Provide the [x, y] coordinate of the cell's center where the given text is located.  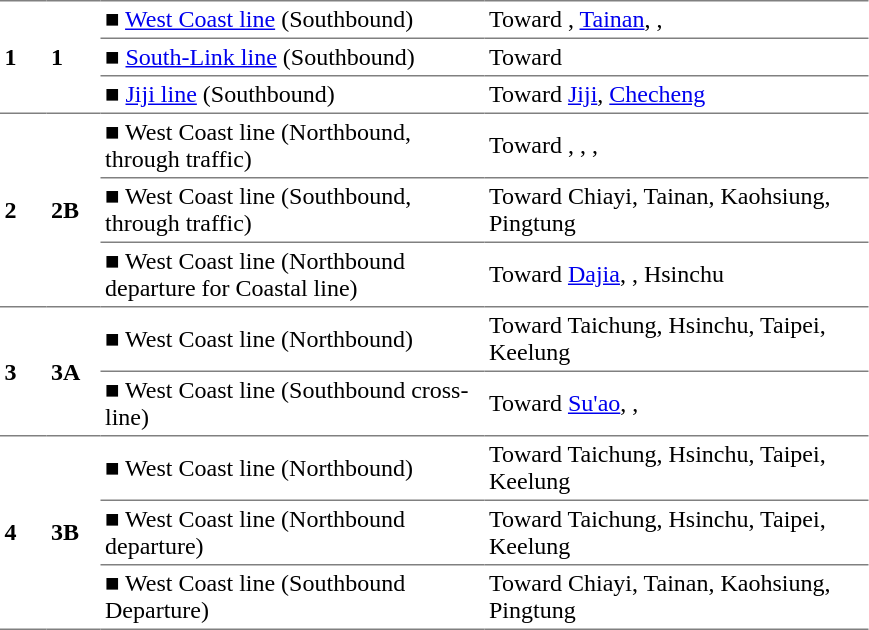
4 [23, 533]
3A [73, 372]
2B [73, 211]
■ West Coast line (Northbound departure for Coastal line) [292, 275]
Toward , Tainan, , [676, 20]
■ South-Link line (Southbound) [292, 58]
Toward Dajia, , Hsinchu [676, 275]
■ Jiji line (Southbound) [292, 95]
■ West Coast line (Northbound departure) [292, 533]
■ West Coast line (Northbound, through traffic) [292, 146]
Toward , , , [676, 146]
2 [23, 211]
Toward Su'ao, , [676, 404]
■ West Coast line (Southbound) [292, 20]
■ West Coast line (Southbound cross-line) [292, 404]
3B [73, 533]
Toward Jiji, Checheng [676, 95]
■ West Coast line (Southbound, through traffic) [292, 210]
3 [23, 372]
Toward [676, 58]
■ West Coast line (Southbound Departure) [292, 598]
